Detect which cell encompasses the target text, then output its (X, Y) center coordinate. 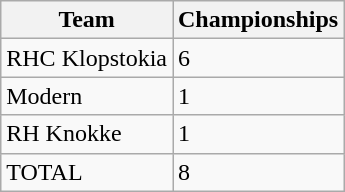
Championships (258, 20)
Team (87, 20)
TOTAL (87, 172)
RHC Klopstokia (87, 58)
Modern (87, 96)
8 (258, 172)
6 (258, 58)
RH Knokke (87, 134)
